Return the [X, Y] coordinate for the center point of the cell that contains the specified text.  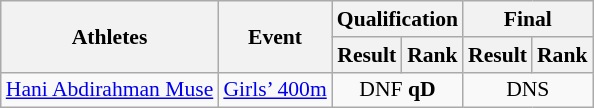
DNS [528, 90]
Hani Abdirahman Muse [110, 90]
Qualification [398, 19]
DNF qD [398, 90]
Girls’ 400m [274, 90]
Final [528, 19]
Athletes [110, 36]
Event [274, 36]
